Provide the (x, y) coordinate of the cell's center where the given text is located.  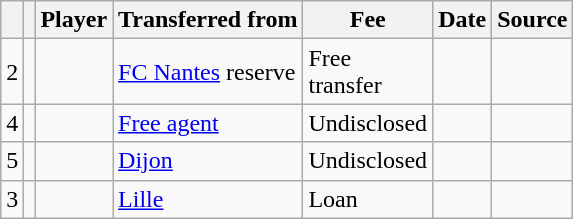
FC Nantes reserve (208, 72)
2 (12, 72)
3 (12, 199)
Free transfer (368, 72)
Free agent (208, 123)
Fee (368, 20)
Date (462, 20)
Transferred from (208, 20)
Source (532, 20)
Loan (368, 199)
5 (12, 161)
4 (12, 123)
Dijon (208, 161)
Player (74, 20)
Lille (208, 199)
